Determine the (x, y) coordinate at the center of the cell enclosing the given text.  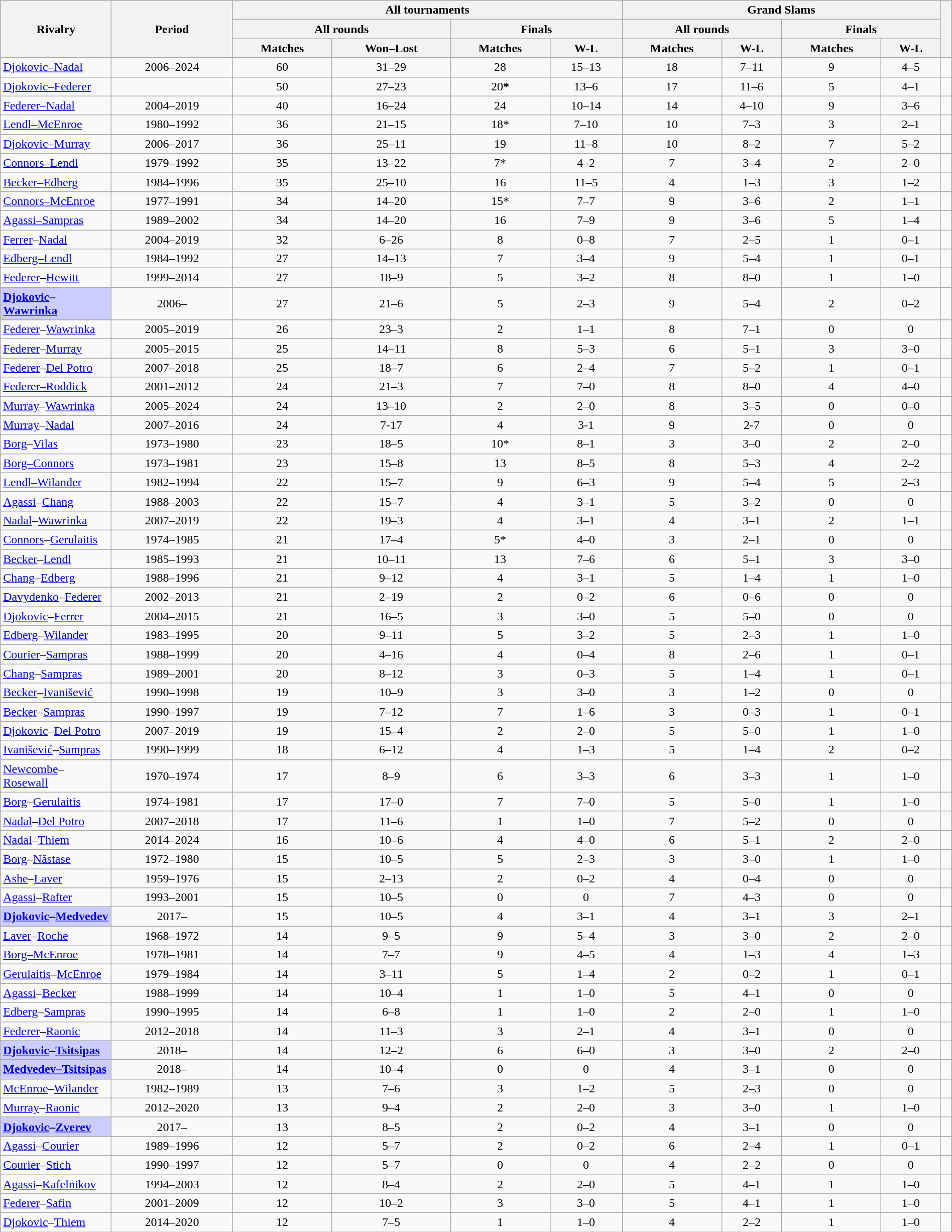
Connors–Gerulaitis (56, 539)
1983–1995 (172, 635)
10–2 (391, 1203)
4–16 (391, 654)
1982–1994 (172, 482)
Agassi–Sampras (56, 220)
2002–2013 (172, 597)
1990–1995 (172, 1012)
2006–2017 (172, 144)
9–12 (391, 578)
20* (500, 86)
Courier–Stich (56, 1165)
Gerulaitis–McEnroe (56, 974)
2012–2020 (172, 1107)
16–5 (391, 616)
10–9 (391, 693)
Connors–McEnroe (56, 201)
1989–2002 (172, 220)
8–9 (391, 775)
Ferrer–Nadal (56, 240)
1985–1993 (172, 559)
6–0 (586, 1050)
13–10 (391, 406)
13–22 (391, 163)
Djokovic–Ferrer (56, 616)
2001–2009 (172, 1203)
2–5 (752, 240)
McEnroe–Wilander (56, 1088)
7–12 (391, 712)
2014–2024 (172, 840)
7–10 (586, 125)
Lendl–McEnroe (56, 125)
17–0 (391, 802)
Courier–Sampras (56, 654)
3–5 (752, 406)
1–6 (586, 712)
14–11 (391, 349)
11–8 (586, 144)
1984–1996 (172, 182)
Federer–Safin (56, 1203)
2005–2015 (172, 349)
2014–2020 (172, 1222)
Agassi–Rafter (56, 898)
1977–1991 (172, 201)
1973–1981 (172, 463)
3-1 (586, 425)
Becker–Lendl (56, 559)
6–12 (391, 750)
25–10 (391, 182)
8–2 (752, 144)
10–14 (586, 105)
13–6 (586, 86)
Chang–Sampras (56, 674)
Ashe–Laver (56, 878)
Agassi–Courier (56, 1146)
40 (282, 105)
Borg–Vilas (56, 444)
1974–1981 (172, 802)
Federer–Wawrinka (56, 329)
Borg–Connors (56, 463)
1959–1976 (172, 878)
Medvedev–Tsitsipas (56, 1069)
Lendl–Wilander (56, 482)
17–4 (391, 539)
1978–1981 (172, 955)
Agassi–Becker (56, 993)
Djokovic–Del Potro (56, 731)
Becker–Ivanišević (56, 693)
Borg–Gerulaitis (56, 802)
Federer–Del Potro (56, 368)
14–13 (391, 259)
23–3 (391, 329)
10* (500, 444)
11–3 (391, 1031)
Agassi–Chang (56, 501)
2012–2018 (172, 1031)
2–6 (752, 654)
Federer–Murray (56, 349)
18–9 (391, 278)
1968–1972 (172, 936)
25–11 (391, 144)
27–23 (391, 86)
60 (282, 67)
Federer–Nadal (56, 105)
0–0 (911, 406)
Federer–Raonic (56, 1031)
Becker–Edberg (56, 182)
3–11 (391, 974)
6–8 (391, 1012)
7–9 (586, 220)
26 (282, 329)
Federer–Roddick (56, 387)
8–4 (391, 1184)
1984–1992 (172, 259)
1973–1980 (172, 444)
0–6 (752, 597)
15* (500, 201)
Murray–Nadal (56, 425)
Federer–Hewitt (56, 278)
16–24 (391, 105)
Djokovic–Tsitsipas (56, 1050)
7–5 (391, 1222)
10–6 (391, 840)
Borg–Năstase (56, 859)
Laver–Roche (56, 936)
1979–1992 (172, 163)
1988–2003 (172, 501)
2001–2012 (172, 387)
4–3 (752, 898)
Grand Slams (781, 10)
1993–2001 (172, 898)
2005–2019 (172, 329)
9–4 (391, 1107)
11–5 (586, 182)
4–2 (586, 163)
Chang–Edberg (56, 578)
7-17 (391, 425)
10–11 (391, 559)
1980–1992 (172, 125)
4–10 (752, 105)
2–19 (391, 597)
19–3 (391, 520)
2005–2024 (172, 406)
6–26 (391, 240)
Ivanišević–Sampras (56, 750)
2007–2016 (172, 425)
7–3 (752, 125)
Won–Lost (391, 48)
7–1 (752, 329)
1972–1980 (172, 859)
5* (500, 539)
31–29 (391, 67)
2006– (172, 303)
0–8 (586, 240)
Djokovic–Nadal (56, 67)
Connors–Lendl (56, 163)
21–6 (391, 303)
7–11 (752, 67)
Djokovic–Federer (56, 86)
12–2 (391, 1050)
7* (500, 163)
8–12 (391, 674)
1970–1974 (172, 775)
18–7 (391, 368)
Nadal–Wawrinka (56, 520)
18* (500, 125)
1982–1989 (172, 1088)
Edberg–Wilander (56, 635)
6–3 (586, 482)
9–5 (391, 936)
Becker–Sampras (56, 712)
Rivalry (56, 29)
15–4 (391, 731)
1999–2014 (172, 278)
1994–2003 (172, 1184)
1989–1996 (172, 1146)
Djokovic–Murray (56, 144)
1990–1999 (172, 750)
32 (282, 240)
Edberg–Lendl (56, 259)
Agassi–Kafelnikov (56, 1184)
18–5 (391, 444)
2-7 (752, 425)
Djokovic–Medvedev (56, 917)
21–15 (391, 125)
Djokovic–Thiem (56, 1222)
28 (500, 67)
8–1 (586, 444)
Nadal–Del Potro (56, 821)
2–13 (391, 878)
1989–2001 (172, 674)
Edberg–Sampras (56, 1012)
1988–1996 (172, 578)
2004–2015 (172, 616)
21–3 (391, 387)
Djokovic–Wawrinka (56, 303)
1979–1984 (172, 974)
15–8 (391, 463)
Newcombe–Rosewall (56, 775)
1990–1998 (172, 693)
Djokovic–Zverev (56, 1127)
Murray–Wawrinka (56, 406)
50 (282, 86)
All tournaments (427, 10)
15–13 (586, 67)
2006–2024 (172, 67)
Borg–McEnroe (56, 955)
Davydenko–Federer (56, 597)
Nadal–Thiem (56, 840)
1974–1985 (172, 539)
Period (172, 29)
9–11 (391, 635)
Murray–Raonic (56, 1107)
